Search for the cell housing the specified text and yield its (x, y) center coordinate. 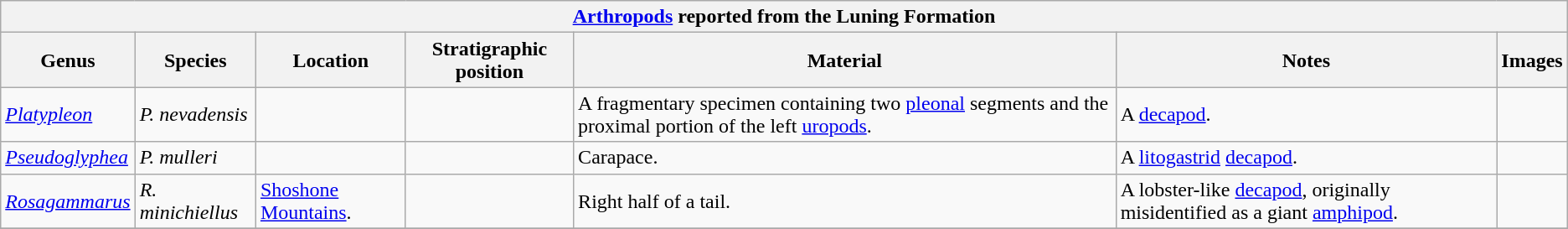
Rosagammarus (68, 201)
Genus (68, 60)
Right half of a tail. (845, 201)
Images (1532, 60)
Carapace. (845, 158)
A lobster-like decapod, originally misidentified as a giant amphipod. (1307, 201)
Species (195, 60)
R. minichiellus (195, 201)
Location (330, 60)
Arthropods reported from the Luning Formation (784, 17)
Shoshone Mountains. (330, 201)
Material (845, 60)
P. mulleri (195, 158)
Platypleon (68, 114)
A fragmentary specimen containing two pleonal segments and the proximal portion of the left uropods. (845, 114)
A litogastrid decapod. (1307, 158)
P. nevadensis (195, 114)
Stratigraphic position (489, 60)
Pseudoglyphea (68, 158)
Notes (1307, 60)
A decapod. (1307, 114)
